Return [x, y] of the center of cell containing provided text 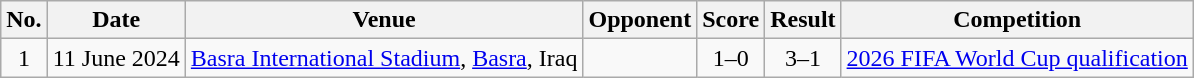
1 [24, 58]
Venue [384, 20]
Opponent [640, 20]
11 June 2024 [116, 58]
3–1 [803, 58]
Result [803, 20]
No. [24, 20]
2026 FIFA World Cup qualification [1017, 58]
Basra International Stadium, Basra, Iraq [384, 58]
Competition [1017, 20]
1–0 [731, 58]
Date [116, 20]
Score [731, 20]
